For the text-containing cell, return its midpoint in (X, Y) coordinate format. 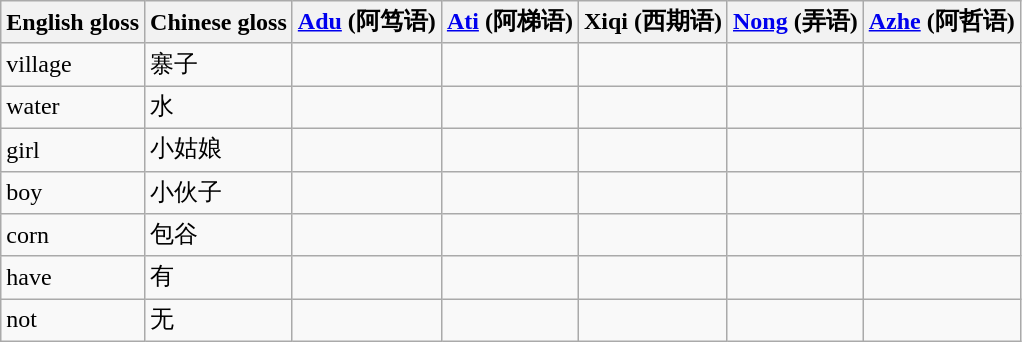
Ati (阿梯语) (510, 22)
English gloss (73, 22)
girl (73, 150)
boy (73, 192)
have (73, 278)
小姑娘 (219, 150)
水 (219, 108)
Azhe (阿哲语) (942, 22)
有 (219, 278)
not (73, 320)
寨子 (219, 64)
Adu (阿笃语) (366, 22)
Xiqi (西期语) (652, 22)
小伙子 (219, 192)
corn (73, 236)
包谷 (219, 236)
Nong (弄语) (795, 22)
Chinese gloss (219, 22)
village (73, 64)
water (73, 108)
无 (219, 320)
